Output the (x, y) coordinate of the center of the cell containing the given text.  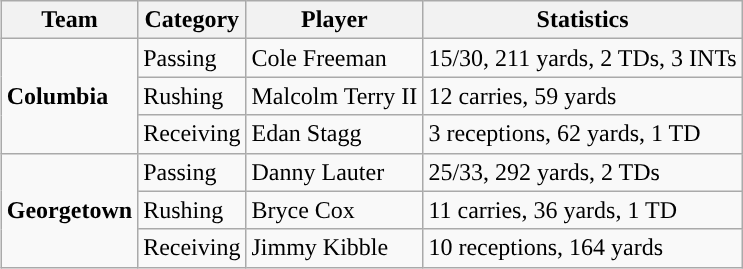
25/33, 292 yards, 2 TDs (582, 172)
Player (334, 20)
Cole Freeman (334, 58)
Team (69, 20)
Bryce Cox (334, 210)
Statistics (582, 20)
Malcolm Terry II (334, 96)
Edan Stagg (334, 134)
Georgetown (69, 210)
Columbia (69, 96)
15/30, 211 yards, 2 TDs, 3 INTs (582, 58)
Jimmy Kibble (334, 248)
Category (192, 20)
11 carries, 36 yards, 1 TD (582, 210)
12 carries, 59 yards (582, 96)
3 receptions, 62 yards, 1 TD (582, 134)
10 receptions, 164 yards (582, 248)
Danny Lauter (334, 172)
